For the text-containing cell, return its midpoint in (x, y) coordinate format. 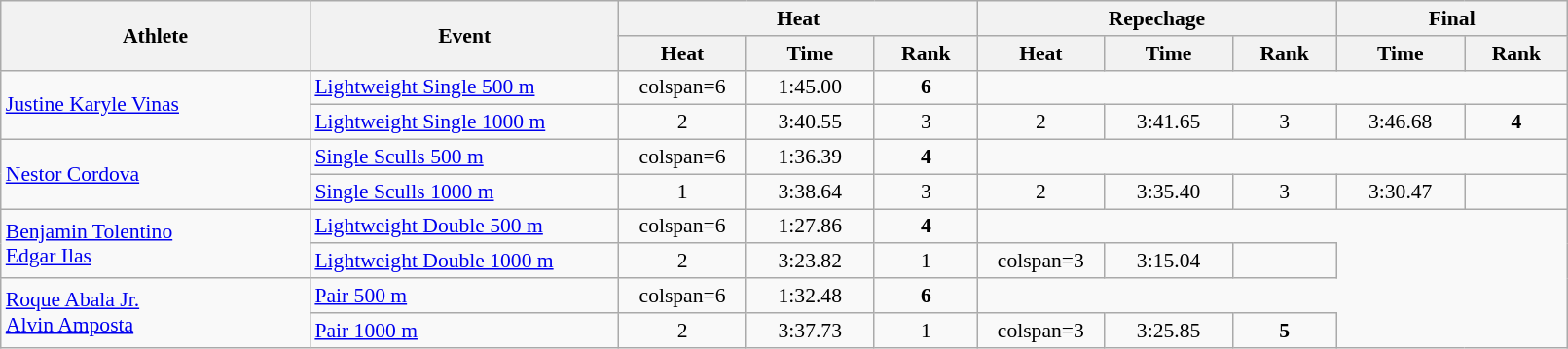
Nestor Cordova (156, 175)
1:32.48 (810, 296)
3:40.55 (810, 122)
3:37.73 (810, 331)
Lightweight Single 500 m (464, 87)
3:38.64 (810, 192)
5 (1285, 331)
Lightweight Single 1000 m (464, 122)
Lightweight Double 1000 m (464, 262)
Benjamin TolentinoEdgar Ilas (156, 243)
3:23.82 (810, 262)
Repechage (1156, 18)
3:15.04 (1168, 262)
1:36.39 (810, 157)
Justine Karyle Vinas (156, 105)
Final (1452, 18)
3:46.68 (1401, 122)
Lightweight Double 500 m (464, 227)
3:30.47 (1401, 192)
1:27.86 (810, 227)
Single Sculls 1000 m (464, 192)
3:25.85 (1168, 331)
3:41.65 (1168, 122)
3:35.40 (1168, 192)
Single Sculls 500 m (464, 157)
Event (464, 35)
Pair 500 m (464, 296)
1:45.00 (810, 87)
Athlete (156, 35)
Pair 1000 m (464, 331)
Roque Abala Jr.Alvin Amposta (156, 313)
